For the text-containing cell, return its midpoint in (x, y) coordinate format. 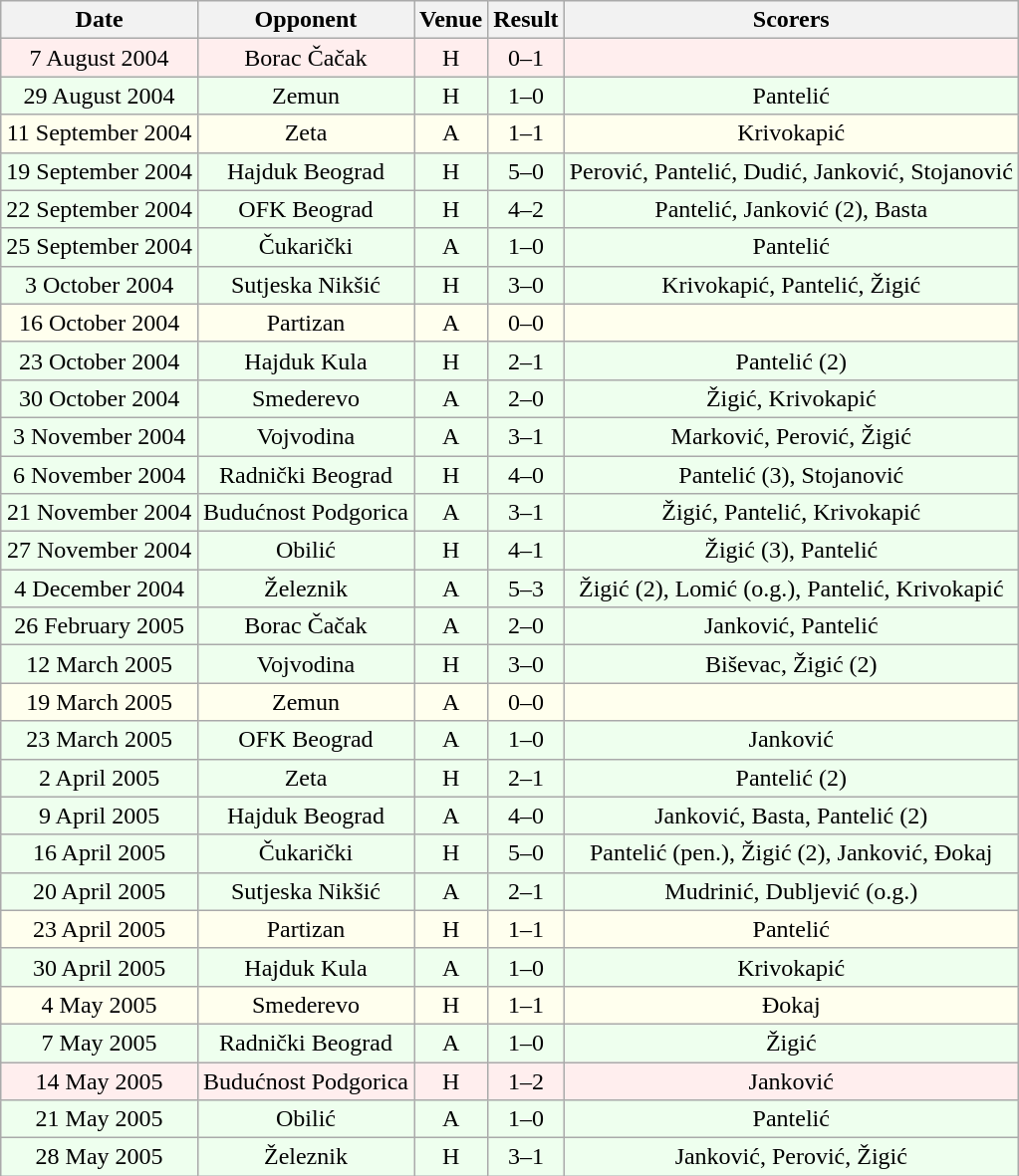
Marković, Perović, Žigić (791, 436)
30 April 2005 (100, 967)
Pantelić (pen.), Žigić (2), Janković, Đokaj (791, 853)
22 September 2004 (100, 209)
Žigić (791, 1043)
9 April 2005 (100, 816)
4–1 (526, 551)
Mudrinić, Dubljević (o.g.) (791, 891)
3 October 2004 (100, 285)
0–1 (526, 58)
12 March 2005 (100, 664)
Result (526, 20)
Žigić (3), Pantelić (791, 551)
5–3 (526, 588)
7 August 2004 (100, 58)
6 November 2004 (100, 475)
26 February 2005 (100, 626)
16 April 2005 (100, 853)
21 May 2005 (100, 1119)
Pantelić (3), Stojanović (791, 475)
1–2 (526, 1080)
Janković, Perović, Žigić (791, 1157)
Venue (451, 20)
Krivokapić, Pantelić, Žigić (791, 285)
4–2 (526, 209)
Žigić, Krivokapić (791, 398)
23 October 2004 (100, 360)
16 October 2004 (100, 323)
20 April 2005 (100, 891)
4 December 2004 (100, 588)
4 May 2005 (100, 1005)
28 May 2005 (100, 1157)
Janković, Basta, Pantelić (2) (791, 816)
27 November 2004 (100, 551)
25 September 2004 (100, 247)
19 March 2005 (100, 702)
Žigić (2), Lomić (o.g.), Pantelić, Krivokapić (791, 588)
Žigić, Pantelić, Krivokapić (791, 513)
Pantelić, Janković (2), Basta (791, 209)
2 April 2005 (100, 778)
23 March 2005 (100, 740)
11 September 2004 (100, 133)
14 May 2005 (100, 1080)
3 November 2004 (100, 436)
Biševac, Žigić (2) (791, 664)
21 November 2004 (100, 513)
29 August 2004 (100, 96)
19 September 2004 (100, 171)
7 May 2005 (100, 1043)
Janković, Pantelić (791, 626)
Scorers (791, 20)
23 April 2005 (100, 929)
30 October 2004 (100, 398)
Perović, Pantelić, Dudić, Janković, Stojanović (791, 171)
Đokaj (791, 1005)
Opponent (305, 20)
Date (100, 20)
